Return [X, Y] of the center of cell containing provided text 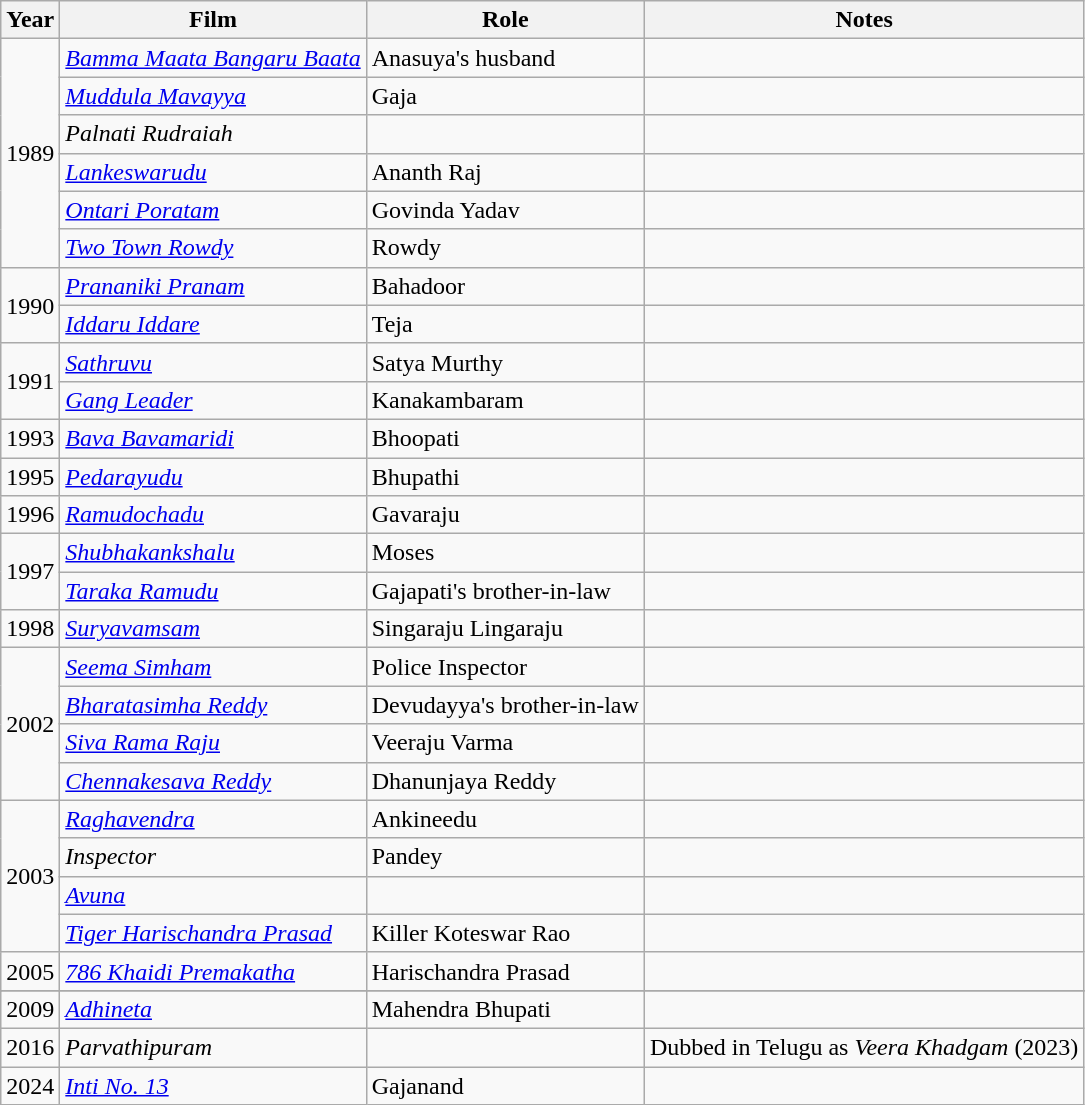
Dubbed in Telugu as Veera Khadgam (2023) [864, 1047]
2003 [30, 876]
Inti No. 13 [213, 1085]
1998 [30, 629]
Kanakambaram [505, 400]
Bava Bavamaridi [213, 438]
Gaja [505, 96]
Avuna [213, 895]
1991 [30, 381]
Ramudochadu [213, 515]
Ankineedu [505, 819]
2024 [30, 1085]
Lankeswarudu [213, 172]
2009 [30, 1009]
Parvathipuram [213, 1047]
Pedarayudu [213, 477]
Bharatasimha Reddy [213, 705]
Raghavendra [213, 819]
Notes [864, 20]
Devudayya's brother-in-law [505, 705]
Govinda Yadav [505, 210]
Veeraju Varma [505, 743]
Rowdy [505, 248]
Adhineta [213, 1009]
Palnati Rudraiah [213, 134]
Bamma Maata Bangaru Baata [213, 58]
2002 [30, 724]
1997 [30, 572]
Suryavamsam [213, 629]
Satya Murthy [505, 362]
Tiger Harischandra Prasad [213, 933]
Bhoopati [505, 438]
Bahadoor [505, 286]
Pandey [505, 857]
Seema Simham [213, 667]
Two Town Rowdy [213, 248]
1989 [30, 153]
Anasuya's husband [505, 58]
Iddaru Iddare [213, 324]
Teja [505, 324]
Moses [505, 553]
Taraka Ramudu [213, 591]
2005 [30, 971]
Bhupathi [505, 477]
Ananth Raj [505, 172]
Harischandra Prasad [505, 971]
Mahendra Bhupati [505, 1009]
1993 [30, 438]
Gajanand [505, 1085]
Gang Leader [213, 400]
786 Khaidi Premakatha [213, 971]
Role [505, 20]
1996 [30, 515]
Killer Koteswar Rao [505, 933]
Gavaraju [505, 515]
Prananiki Pranam [213, 286]
Film [213, 20]
Siva Rama Raju [213, 743]
Inspector [213, 857]
Chennakesava Reddy [213, 781]
Muddula Mavayya [213, 96]
Shubhakankshalu [213, 553]
1990 [30, 305]
Singaraju Lingaraju [505, 629]
Year [30, 20]
1995 [30, 477]
Ontari Poratam [213, 210]
Sathruvu [213, 362]
Dhanunjaya Reddy [505, 781]
2016 [30, 1047]
Police Inspector [505, 667]
Gajapati's brother-in-law [505, 591]
